Detect which cell encompasses the target text, then output its [x, y] center coordinate. 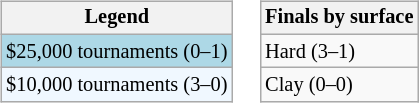
$25,000 tournaments (0–1) [116, 51]
Hard (3–1) [339, 51]
Legend [116, 18]
Finals by surface [339, 18]
Clay (0–0) [339, 85]
$10,000 tournaments (3–0) [116, 85]
